Extract the (x, y) coordinate from the center of the cell holding the provided text.  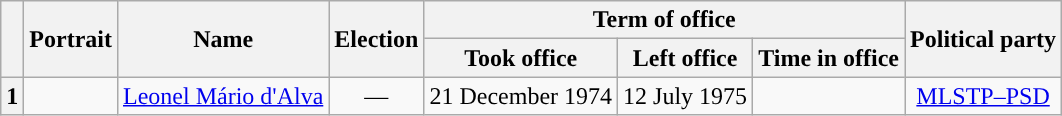
Took office (521, 58)
21 December 1974 (521, 96)
Leonel Mário d'Alva (222, 96)
Left office (686, 58)
— (376, 96)
12 July 1975 (686, 96)
Name (222, 39)
Election (376, 39)
MLSTP–PSD (984, 96)
Political party (984, 39)
1 (12, 96)
Time in office (829, 58)
Term of office (664, 20)
Portrait (71, 39)
